Find where the given text appears and provide that cell's center as (X, Y) coordinate. 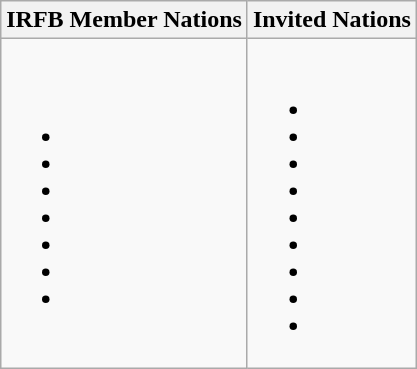
IRFB Member Nations (124, 20)
Invited Nations (332, 20)
